Scan for the cell matching the given text and deliver its [x, y] coordinate at center. 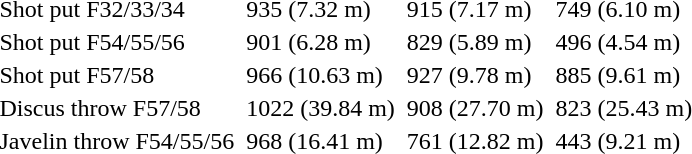
829 (5.89 m) [475, 42]
901 (6.28 m) [321, 42]
927 (9.78 m) [475, 75]
966 (10.63 m) [321, 75]
1022 (39.84 m) [321, 108]
908 (27.70 m) [475, 108]
